For the text-containing cell, return its midpoint in [x, y] coordinate format. 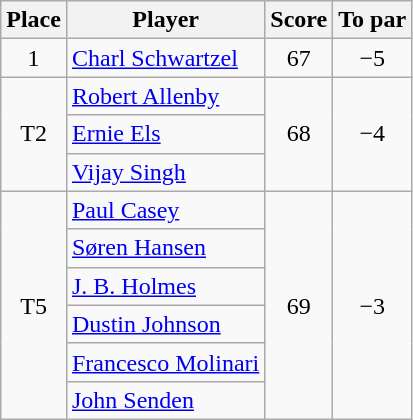
Robert Allenby [165, 96]
1 [34, 58]
T2 [34, 134]
67 [299, 58]
J. B. Holmes [165, 286]
−5 [372, 58]
Place [34, 20]
To par [372, 20]
Francesco Molinari [165, 362]
Dustin Johnson [165, 324]
Paul Casey [165, 210]
−3 [372, 305]
69 [299, 305]
−4 [372, 134]
T5 [34, 305]
Player [165, 20]
Søren Hansen [165, 248]
68 [299, 134]
Ernie Els [165, 134]
Charl Schwartzel [165, 58]
John Senden [165, 400]
Vijay Singh [165, 172]
Score [299, 20]
